Return the [x, y] coordinate for the center point of the cell that contains the specified text.  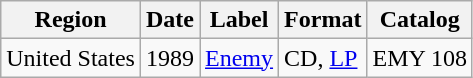
EMY 108 [420, 58]
Label [240, 20]
Enemy [240, 58]
Region [71, 20]
Catalog [420, 20]
Format [323, 20]
Date [170, 20]
CD, LP [323, 58]
United States [71, 58]
1989 [170, 58]
